Identify which cell holds the provided text, then report its [x, y] central coordinate. 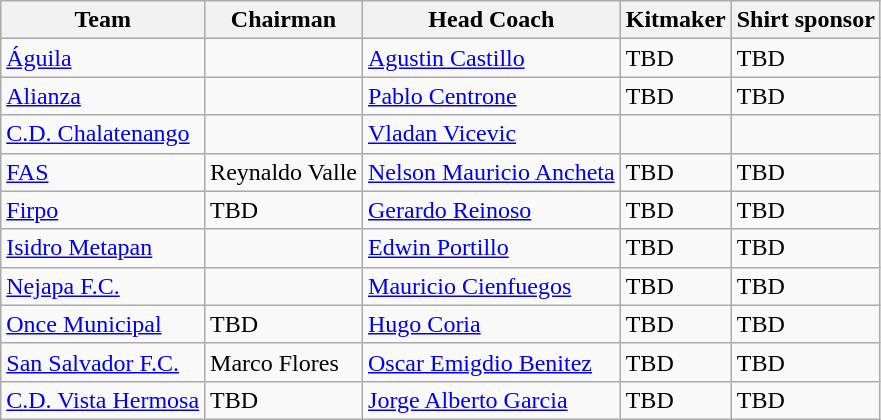
Mauricio Cienfuegos [492, 286]
Firpo [103, 210]
Gerardo Reinoso [492, 210]
Team [103, 20]
Edwin Portillo [492, 248]
Águila [103, 58]
C.D. Chalatenango [103, 134]
San Salvador F.C. [103, 362]
Alianza [103, 96]
Jorge Alberto Garcia [492, 400]
Kitmaker [676, 20]
Nelson Mauricio Ancheta [492, 172]
Shirt sponsor [806, 20]
Chairman [284, 20]
FAS [103, 172]
Marco Flores [284, 362]
Isidro Metapan [103, 248]
Hugo Coria [492, 324]
C.D. Vista Hermosa [103, 400]
Nejapa F.C. [103, 286]
Reynaldo Valle [284, 172]
Oscar Emigdio Benitez [492, 362]
Vladan Vicevic [492, 134]
Head Coach [492, 20]
Agustin Castillo [492, 58]
Once Municipal [103, 324]
Pablo Centrone [492, 96]
